Extract the (x, y) coordinate from the center of the cell holding the provided text.  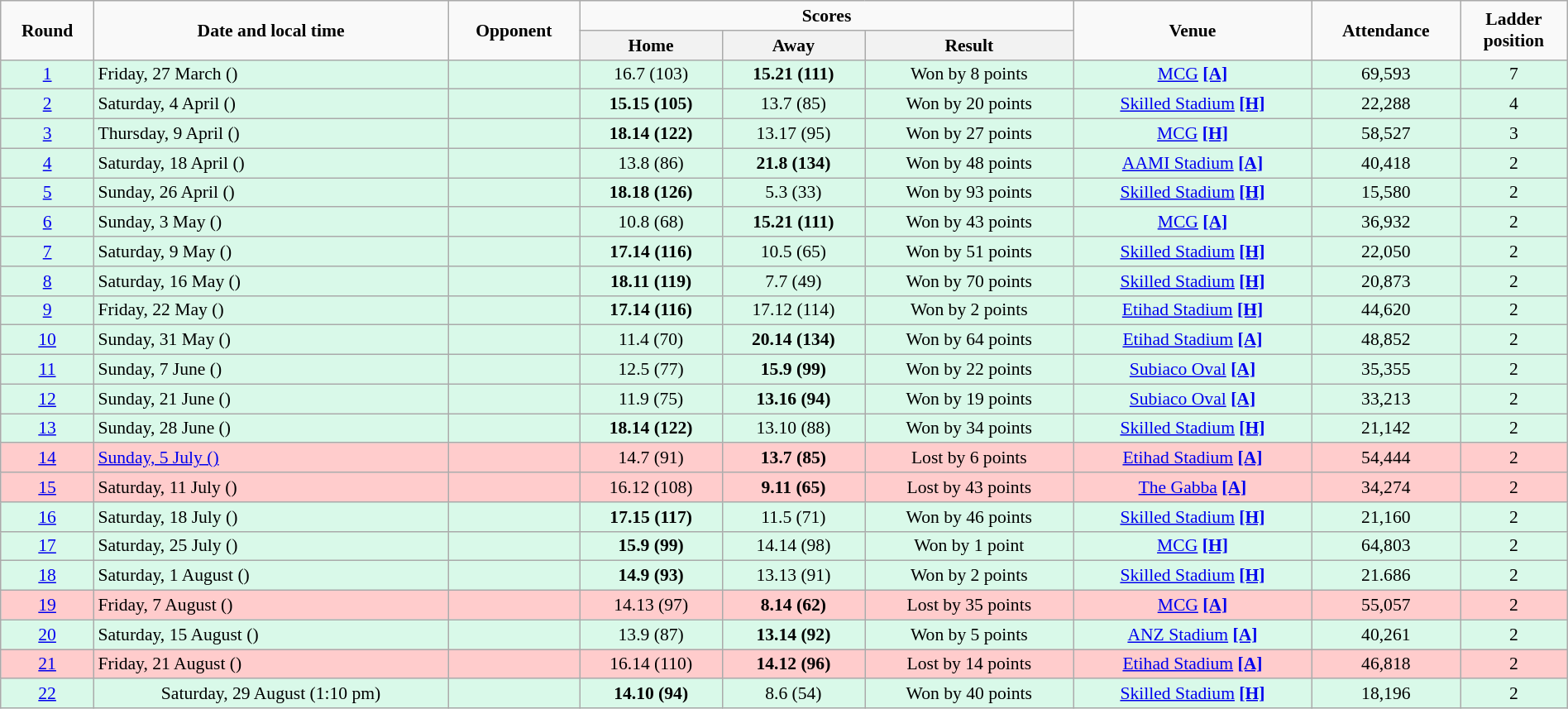
Saturday, 4 April () (270, 104)
21.686 (1386, 576)
Ladderposition (1514, 30)
Result (969, 46)
Saturday, 18 April () (270, 163)
18.11 (119) (651, 281)
58,527 (1386, 134)
Home (651, 46)
Etihad Stadium [H] (1193, 310)
15.15 (105) (651, 104)
10.8 (68) (651, 223)
8 (48, 281)
Sunday, 3 May () (270, 223)
The Gabba [A] (1193, 487)
12.5 (77) (651, 370)
Saturday, 11 July () (270, 487)
69,593 (1386, 74)
54,444 (1386, 458)
Friday, 27 March () (270, 74)
21,142 (1386, 429)
8.14 (62) (793, 606)
Saturday, 15 August () (270, 635)
Won by 40 points (969, 694)
36,932 (1386, 223)
20 (48, 635)
34,274 (1386, 487)
Friday, 7 August () (270, 606)
ANZ Stadium [A] (1193, 635)
10 (48, 340)
13.17 (95) (793, 134)
55,057 (1386, 606)
16.12 (108) (651, 487)
18.18 (126) (651, 193)
35,355 (1386, 370)
Won by 8 points (969, 74)
21,160 (1386, 517)
Won by 93 points (969, 193)
Won by 70 points (969, 281)
Sunday, 21 June () (270, 399)
10.5 (65) (793, 252)
AAMI Stadium [A] (1193, 163)
Away (793, 46)
18,196 (1386, 694)
22,050 (1386, 252)
40,261 (1386, 635)
19 (48, 606)
Lost by 14 points (969, 664)
Thursday, 9 April () (270, 134)
Won by 27 points (969, 134)
Date and local time (270, 30)
48,852 (1386, 340)
Lost by 6 points (969, 458)
Venue (1193, 30)
12 (48, 399)
16.14 (110) (651, 664)
9.11 (65) (793, 487)
20.14 (134) (793, 340)
21 (48, 664)
6 (48, 223)
18 (48, 576)
Won by 43 points (969, 223)
13.16 (94) (793, 399)
Won by 19 points (969, 399)
8.6 (54) (793, 694)
9 (48, 310)
20,873 (1386, 281)
13.13 (91) (793, 576)
17.15 (117) (651, 517)
14.9 (93) (651, 576)
1 (48, 74)
Won by 20 points (969, 104)
22 (48, 694)
11 (48, 370)
17 (48, 546)
Friday, 22 May () (270, 310)
15,580 (1386, 193)
Won by 34 points (969, 429)
Won by 5 points (969, 635)
Sunday, 28 June () (270, 429)
Saturday, 1 August () (270, 576)
13.10 (88) (793, 429)
15 (48, 487)
Won by 1 point (969, 546)
13.9 (87) (651, 635)
Won by 46 points (969, 517)
Attendance (1386, 30)
Saturday, 29 August (1:10 pm) (270, 694)
Friday, 21 August () (270, 664)
14 (48, 458)
44,620 (1386, 310)
11.4 (70) (651, 340)
Saturday, 25 July () (270, 546)
Lost by 35 points (969, 606)
Won by 22 points (969, 370)
5.3 (33) (793, 193)
Won by 48 points (969, 163)
16.7 (103) (651, 74)
7.7 (49) (793, 281)
14.7 (91) (651, 458)
Opponent (514, 30)
16 (48, 517)
21.8 (134) (793, 163)
14.10 (94) (651, 694)
13.8 (86) (651, 163)
Sunday, 26 April () (270, 193)
13.14 (92) (793, 635)
33,213 (1386, 399)
Sunday, 5 July () (270, 458)
Saturday, 9 May () (270, 252)
Sunday, 31 May () (270, 340)
14.13 (97) (651, 606)
Scores (827, 16)
64,803 (1386, 546)
11.5 (71) (793, 517)
5 (48, 193)
13 (48, 429)
Lost by 43 points (969, 487)
Sunday, 7 June () (270, 370)
Round (48, 30)
22,288 (1386, 104)
46,818 (1386, 664)
11.9 (75) (651, 399)
40,418 (1386, 163)
14.14 (98) (793, 546)
14.12 (96) (793, 664)
17.12 (114) (793, 310)
Saturday, 16 May () (270, 281)
Won by 64 points (969, 340)
Won by 51 points (969, 252)
Saturday, 18 July () (270, 517)
